For the text-containing cell, return its midpoint in [X, Y] coordinate format. 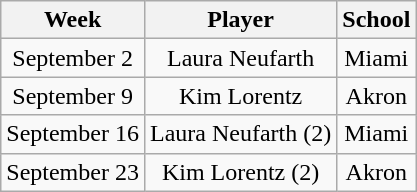
Player [240, 20]
Laura Neufarth [240, 58]
September 23 [73, 172]
Week [73, 20]
September 9 [73, 96]
Kim Lorentz [240, 96]
September 2 [73, 58]
Kim Lorentz (2) [240, 172]
School [376, 20]
Laura Neufarth (2) [240, 134]
September 16 [73, 134]
